Scan for the cell matching the given text and deliver its (X, Y) coordinate at center. 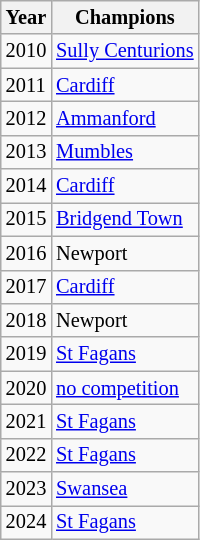
2014 (26, 186)
Champions (124, 17)
2023 (26, 489)
2013 (26, 152)
2018 (26, 320)
2020 (26, 388)
Mumbles (124, 152)
Bridgend Town (124, 219)
Swansea (124, 489)
2019 (26, 354)
2022 (26, 455)
2015 (26, 219)
2012 (26, 118)
2010 (26, 51)
Ammanford (124, 118)
2017 (26, 287)
2016 (26, 253)
2024 (26, 522)
2011 (26, 85)
Year (26, 17)
no competition (124, 388)
2021 (26, 421)
Sully Centurions (124, 51)
